Extract the [x, y] coordinate from the center of the cell holding the provided text.  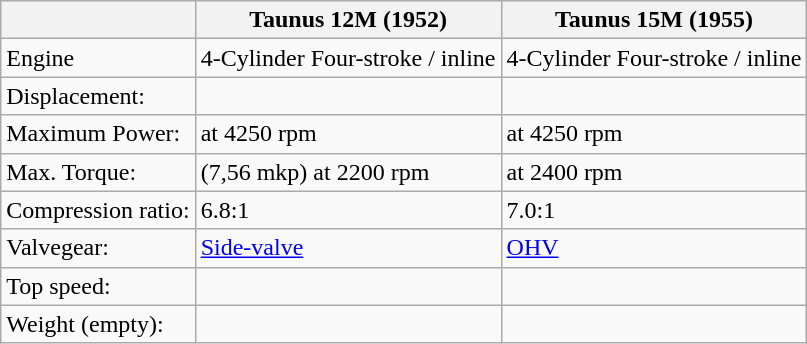
7.0:1 [654, 210]
Taunus 15M (1955) [654, 20]
Weight (empty): [98, 324]
Compression ratio: [98, 210]
at 2400 rpm [654, 172]
OHV [654, 248]
6.8:1 [348, 210]
Engine [98, 58]
Maximum Power: [98, 134]
Top speed: [98, 286]
Side-valve [348, 248]
Valvegear: [98, 248]
Displacement: [98, 96]
(7,56 mkp) at 2200 rpm [348, 172]
Taunus 12M (1952) [348, 20]
Max. Torque: [98, 172]
